Return [x, y] of the center of cell containing provided text 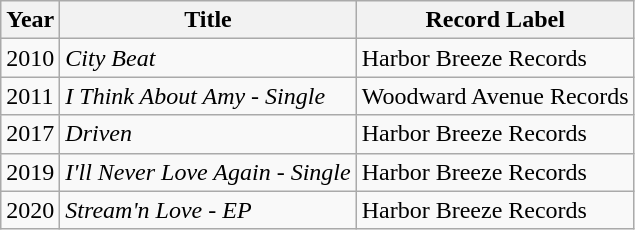
Driven [208, 134]
City Beat [208, 58]
I Think About Amy - Single [208, 96]
Stream'n Love - EP [208, 210]
2020 [30, 210]
Title [208, 20]
Record Label [495, 20]
2019 [30, 172]
2017 [30, 134]
I'll Never Love Again - Single [208, 172]
Year [30, 20]
Woodward Avenue Records [495, 96]
2010 [30, 58]
2011 [30, 96]
